Capture the cell that displays the provided text and extract its [X, Y] central coordinate. 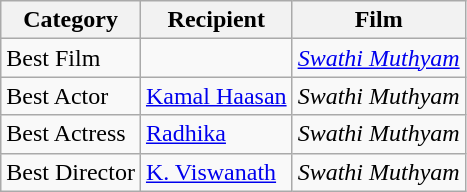
Category [71, 20]
Kamal Haasan [216, 96]
Best Actress [71, 134]
Best Director [71, 172]
Radhika [216, 134]
Best Actor [71, 96]
Best Film [71, 58]
Recipient [216, 20]
K. Viswanath [216, 172]
Film [378, 20]
